Scan for the cell matching the given text and deliver its (X, Y) coordinate at center. 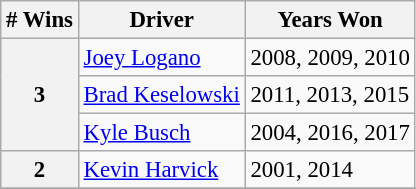
Brad Keselowski (162, 95)
2008, 2009, 2010 (330, 58)
Joey Logano (162, 58)
2004, 2016, 2017 (330, 133)
Kyle Busch (162, 133)
Driver (162, 20)
Years Won (330, 20)
2001, 2014 (330, 170)
3 (40, 96)
Kevin Harvick (162, 170)
2011, 2013, 2015 (330, 95)
2 (40, 170)
# Wins (40, 20)
